Determine the [x, y] coordinate at the center of the cell enclosing the given text.  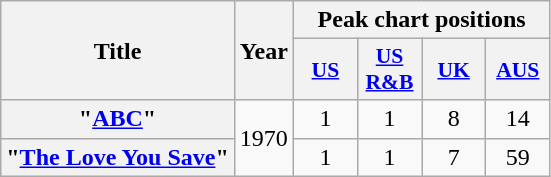
1970 [264, 138]
AUS [518, 70]
UK [454, 70]
US R&B [389, 70]
US [325, 70]
7 [454, 157]
8 [454, 119]
14 [518, 119]
"ABC" [118, 119]
"The Love You Save" [118, 157]
59 [518, 157]
Peak chart positions [421, 20]
Title [118, 50]
Year [264, 50]
